Return (X, Y) of the center of cell containing provided text 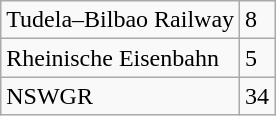
Tudela–Bilbao Railway (120, 20)
5 (258, 58)
8 (258, 20)
NSWGR (120, 96)
Rheinische Eisenbahn (120, 58)
34 (258, 96)
